Scan for the cell matching the given text and deliver its (X, Y) coordinate at center. 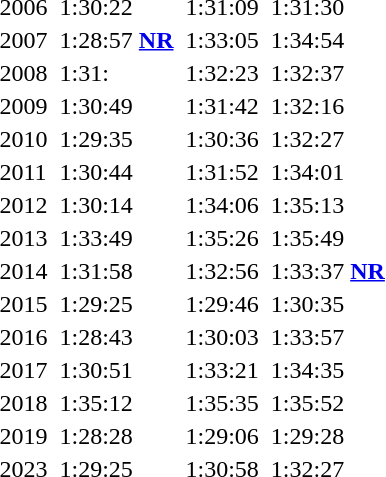
1:32:27 (328, 139)
1:32:56 (222, 271)
1:32:37 (328, 73)
1:32:16 (328, 106)
1:31:42 (222, 106)
1:34:06 (222, 205)
1:35:13 (328, 205)
1:35:49 (328, 238)
1:33:49 (116, 238)
1:33:05 (222, 40)
1:30:51 (116, 370)
1:30:14 (116, 205)
1:35:12 (116, 403)
1:30:36 (222, 139)
1:30:03 (222, 337)
1:32:23 (222, 73)
1:34:54 (328, 40)
1:35:35 (222, 403)
1:28:43 (116, 337)
1:31: (116, 73)
1:29:28 (328, 436)
1:33:21 (222, 370)
1:35:26 (222, 238)
1:29:25 (116, 304)
1:28:28 (116, 436)
1:29:46 (222, 304)
1:29:35 (116, 139)
1:30:49 (116, 106)
1:33:37 NR (328, 271)
1:31:52 (222, 172)
1:31:58 (116, 271)
1:33:57 (328, 337)
1:30:35 (328, 304)
1:34:35 (328, 370)
1:35:52 (328, 403)
1:34:01 (328, 172)
1:28:57 NR (116, 40)
1:30:44 (116, 172)
1:29:06 (222, 436)
